Return (X, Y) of the center of cell containing provided text 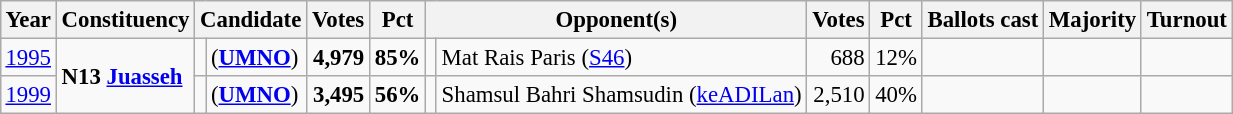
Candidate (251, 20)
2,510 (838, 95)
Ballots cast (982, 20)
Mat Rais Paris (S46) (622, 57)
1995 (28, 57)
N13 Juasseh (125, 76)
Year (28, 20)
688 (838, 57)
56% (398, 95)
85% (398, 57)
1999 (28, 95)
Majority (1093, 20)
Turnout (1186, 20)
12% (896, 57)
Shamsul Bahri Shamsudin (keADILan) (622, 95)
4,979 (338, 57)
Opponent(s) (616, 20)
40% (896, 95)
3,495 (338, 95)
Constituency (125, 20)
